Detect which cell encompasses the target text, then output its [x, y] center coordinate. 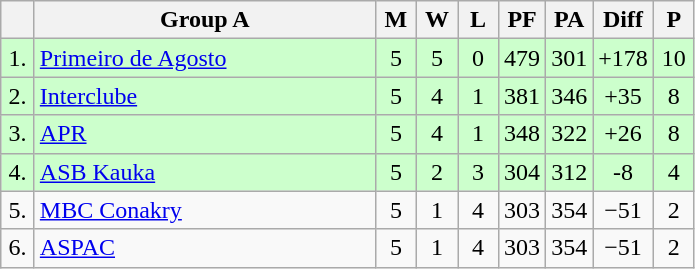
ASB Kauka [204, 172]
+35 [624, 96]
381 [522, 96]
ASPAC [204, 248]
3. [18, 134]
4. [18, 172]
MBC Conakry [204, 210]
2. [18, 96]
W [436, 20]
Interclube [204, 96]
-8 [624, 172]
312 [570, 172]
Primeiro de Agosto [204, 58]
479 [522, 58]
301 [570, 58]
6. [18, 248]
M [396, 20]
APR [204, 134]
322 [570, 134]
348 [522, 134]
Diff [624, 20]
5. [18, 210]
346 [570, 96]
0 [478, 58]
1. [18, 58]
L [478, 20]
3 [478, 172]
+178 [624, 58]
PF [522, 20]
10 [674, 58]
PA [570, 20]
Group A [204, 20]
P [674, 20]
304 [522, 172]
+26 [624, 134]
